Capture the cell that displays the provided text and extract its [X, Y] central coordinate. 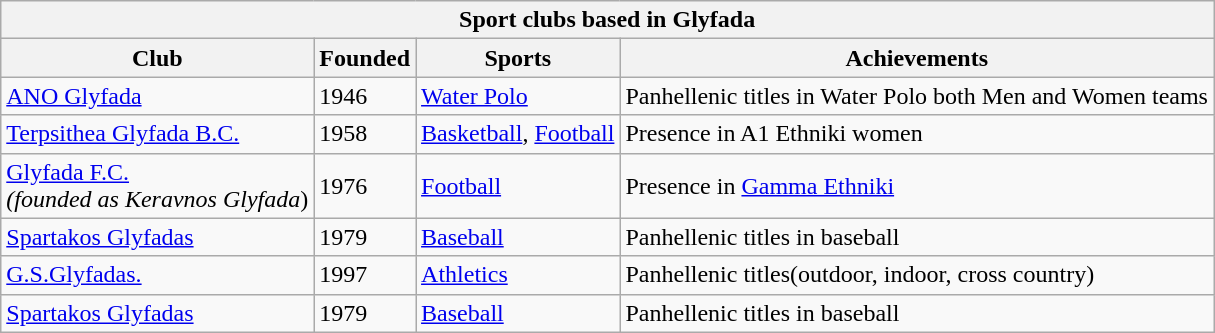
1946 [365, 96]
Glyfada F.C.(founded as Keravnos Glyfada) [158, 186]
Achievements [917, 58]
Panhellenic titles(outdoor, indoor, cross country) [917, 275]
1976 [365, 186]
Panhellenic titles in Water Polo both Men and Women teams [917, 96]
Club [158, 58]
Football [518, 186]
Sport clubs based in Glyfada [608, 20]
1958 [365, 134]
Terpsithea Glyfada B.C. [158, 134]
Presence in Gamma Ethniki [917, 186]
G.S.Glyfadas. [158, 275]
Founded [365, 58]
1997 [365, 275]
Presence in A1 Ethniki women [917, 134]
Basketball, Football [518, 134]
ANO Glyfada [158, 96]
Sports [518, 58]
Athletics [518, 275]
Water Polo [518, 96]
